For the text-containing cell, return its midpoint in (x, y) coordinate format. 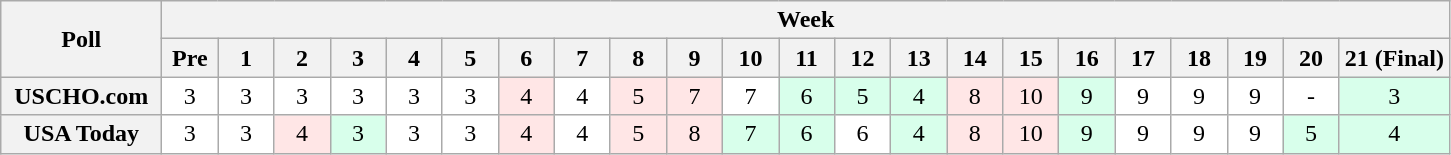
- (1311, 96)
13 (919, 58)
20 (1311, 58)
USCHO.com (82, 96)
12 (863, 58)
18 (1199, 58)
15 (1031, 58)
11 (806, 58)
19 (1255, 58)
16 (1087, 58)
14 (975, 58)
17 (1143, 58)
USA Today (82, 134)
Pre (190, 58)
2 (302, 58)
Poll (82, 39)
21 (Final) (1394, 58)
Week (806, 20)
1 (246, 58)
